Pinpoint the cell where the given text exists, returning its (X, Y) midpoint coordinate. 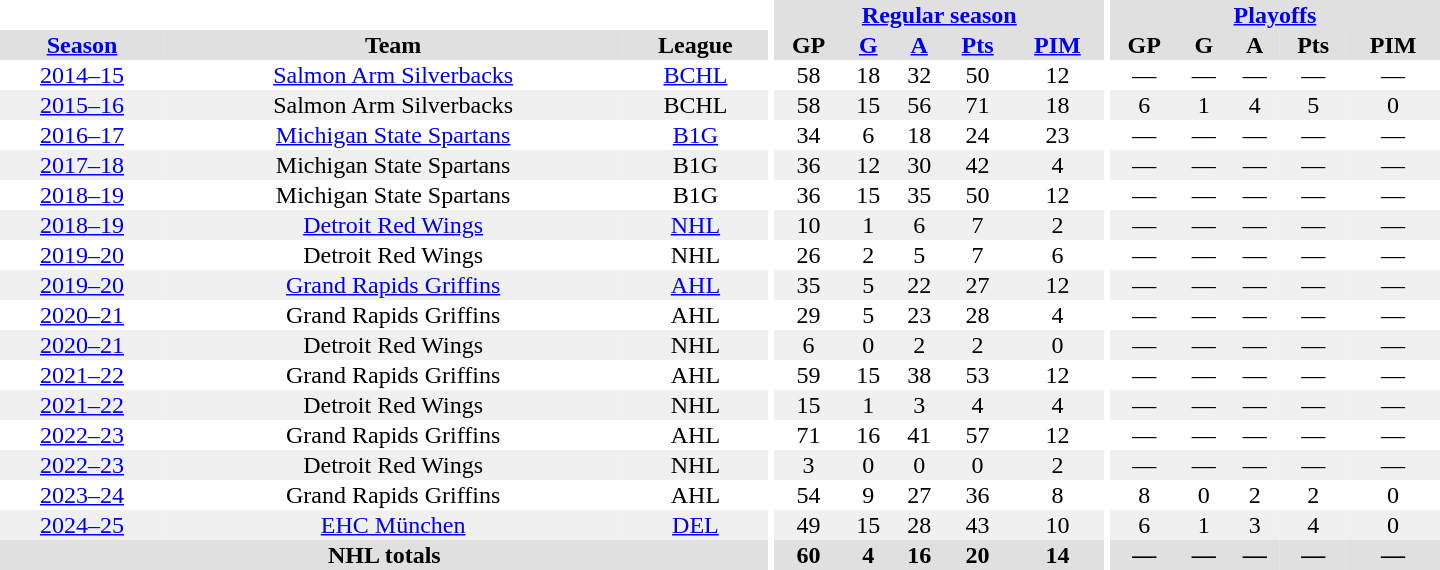
22 (920, 285)
Season (82, 45)
League (695, 45)
32 (920, 75)
2015–16 (82, 105)
54 (808, 495)
49 (808, 525)
2023–24 (82, 495)
60 (808, 555)
42 (978, 165)
2017–18 (82, 165)
9 (868, 495)
38 (920, 375)
Regular season (939, 15)
29 (808, 315)
14 (1058, 555)
20 (978, 555)
26 (808, 255)
NHL totals (384, 555)
53 (978, 375)
EHC München (393, 525)
2024–25 (82, 525)
56 (920, 105)
24 (978, 135)
2014–15 (82, 75)
Team (393, 45)
34 (808, 135)
Playoffs (1275, 15)
2016–17 (82, 135)
41 (920, 435)
59 (808, 375)
DEL (695, 525)
30 (920, 165)
57 (978, 435)
43 (978, 525)
